Extract the (x, y) coordinate from the center of the cell holding the provided text.  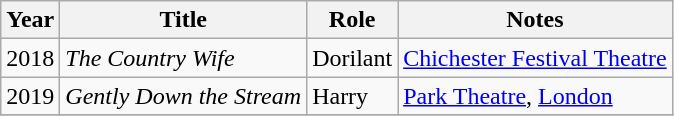
Role (352, 20)
2019 (30, 96)
Title (184, 20)
Chichester Festival Theatre (536, 58)
2018 (30, 58)
Harry (352, 96)
Park Theatre, London (536, 96)
Gently Down the Stream (184, 96)
Year (30, 20)
The Country Wife (184, 58)
Notes (536, 20)
Dorilant (352, 58)
